Return [x, y] of the center of cell containing provided text 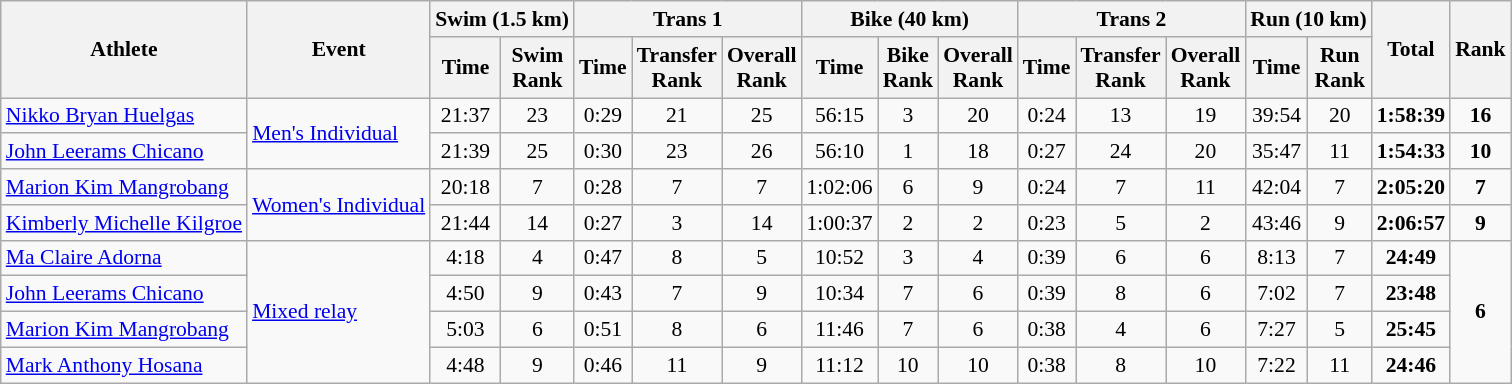
21:37 [465, 116]
4:18 [465, 258]
11:12 [839, 365]
43:46 [1276, 223]
Swim Rank [538, 68]
42:04 [1276, 187]
2:05:20 [1411, 187]
20:18 [465, 187]
Mixed relay [338, 311]
10:34 [839, 294]
Ma Claire Adorna [124, 258]
25:45 [1411, 330]
24 [1121, 152]
RunRank [1340, 68]
0:51 [603, 330]
10:52 [839, 258]
Trans 1 [688, 19]
5:03 [465, 330]
23:48 [1411, 294]
1:54:33 [1411, 152]
Rank [1480, 50]
Run (10 km) [1308, 19]
7:27 [1276, 330]
26 [762, 152]
Swim (1.5 km) [502, 19]
24:46 [1411, 365]
56:10 [839, 152]
18 [978, 152]
1:58:39 [1411, 116]
16 [1480, 116]
Women's Individual [338, 204]
Kimberly Michelle Kilgroe [124, 223]
Total [1411, 50]
Mark Anthony Hosana [124, 365]
39:54 [1276, 116]
Event [338, 50]
Athlete [124, 50]
Trans 2 [1132, 19]
8:13 [1276, 258]
0:46 [603, 365]
0:23 [1047, 223]
56:15 [839, 116]
4:50 [465, 294]
21:39 [465, 152]
13 [1121, 116]
1 [908, 152]
0:43 [603, 294]
BikeRank [908, 68]
Bike (40 km) [909, 19]
24:49 [1411, 258]
0:29 [603, 116]
21:44 [465, 223]
1:00:37 [839, 223]
11:46 [839, 330]
19 [1206, 116]
0:28 [603, 187]
35:47 [1276, 152]
7:22 [1276, 365]
0:47 [603, 258]
7:02 [1276, 294]
Nikko Bryan Huelgas [124, 116]
1:02:06 [839, 187]
Men's Individual [338, 134]
21 [677, 116]
4:48 [465, 365]
2:06:57 [1411, 223]
0:30 [603, 152]
